Extract the (X, Y) coordinate from the center of the cell holding the provided text.  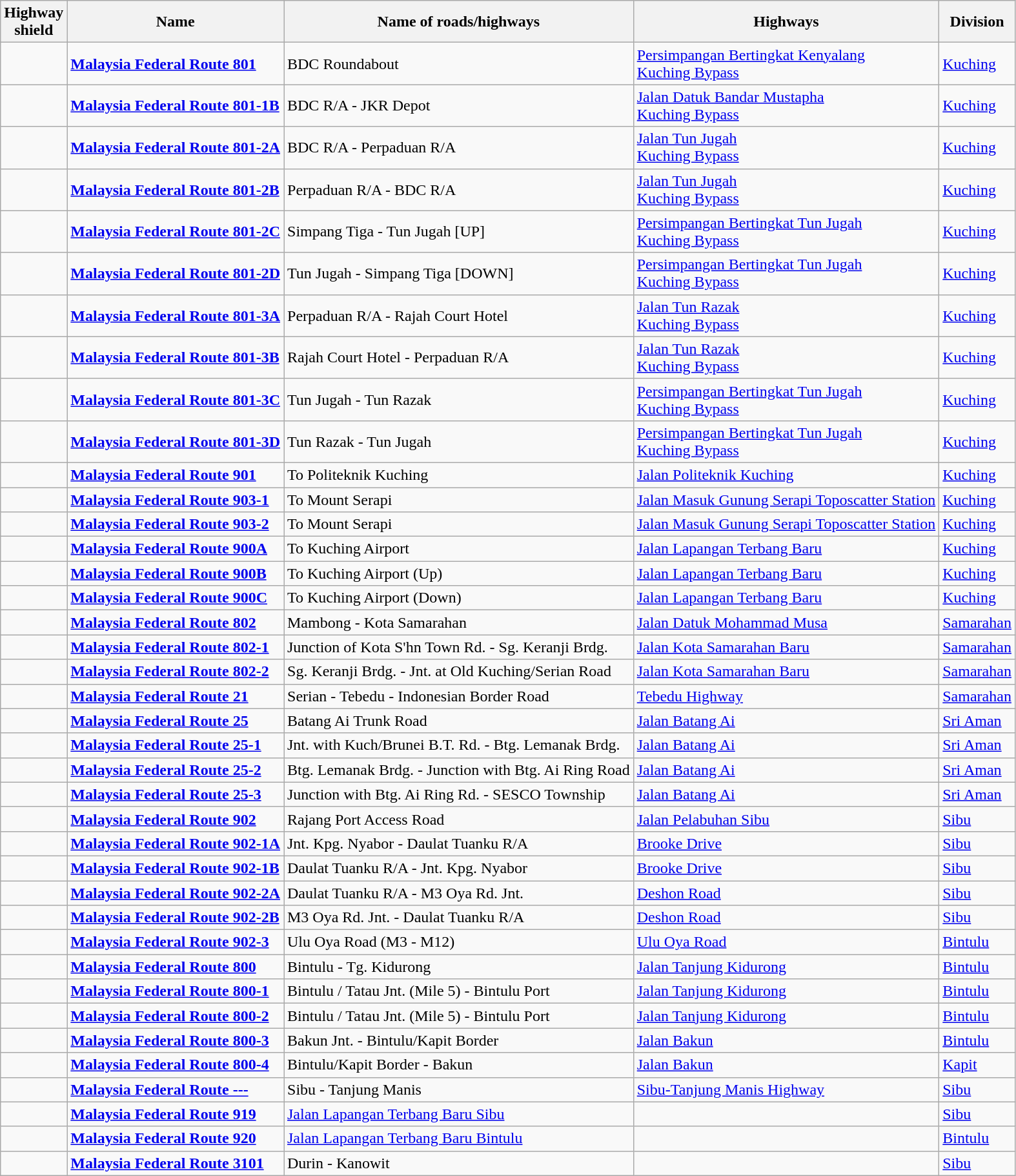
Durin - Kanowit (459, 1163)
Malaysia Federal Route 802 (176, 623)
Malaysia Federal Route 902 (176, 819)
Bintulu/Kapit Border - Bakun (459, 1065)
Malaysia Federal Route 801-2B (176, 190)
Malaysia Federal Route 801-2C (176, 231)
Malaysia Federal Route 802-1 (176, 647)
Malaysia Federal Route 800 (176, 967)
Daulat Tuanku R/A - M3 Oya Rd. Jnt. (459, 893)
Tun Jugah - Simpang Tiga [DOWN] (459, 274)
Bintulu - Tg. Kidurong (459, 967)
Highways (786, 22)
Malaysia Federal Route 801-3D (176, 442)
To Politeknik Kuching (459, 475)
Rajah Court Hotel - Perpaduan R/A (459, 358)
Jnt. with Kuch/Brunei B.T. Rd. - Btg. Lemanak Brdg. (459, 745)
Malaysia Federal Route 900B (176, 573)
Malaysia Federal Route 902-1B (176, 868)
Malaysia Federal Route 901 (176, 475)
Jalan Lapangan Terbang Baru Bintulu (459, 1139)
Tun Razak - Tun Jugah (459, 442)
Persimpangan Bertingkat KenyalangKuching Bypass (786, 63)
Batang Ai Trunk Road (459, 721)
To Kuching Airport (Up) (459, 573)
Ulu Oya Road (786, 942)
Perpaduan R/A - BDC R/A (459, 190)
Malaysia Federal Route 801-2A (176, 147)
Malaysia Federal Route 903-1 (176, 499)
Malaysia Federal Route 903-2 (176, 524)
BDC R/A - JKR Depot (459, 106)
Name of roads/highways (459, 22)
Malaysia Federal Route 21 (176, 696)
Kapit (977, 1065)
Simpang Tiga - Tun Jugah [UP] (459, 231)
Malaysia Federal Route 902-2B (176, 918)
Mambong - Kota Samarahan (459, 623)
Malaysia Federal Route --- (176, 1089)
Malaysia Federal Route 920 (176, 1139)
Malaysia Federal Route 802-2 (176, 672)
Jnt. Kpg. Nyabor - Daulat Tuanku R/A (459, 843)
Jalan Pelabuhan Sibu (786, 819)
Malaysia Federal Route 902-2A (176, 893)
Sibu-Tanjung Manis Highway (786, 1089)
Malaysia Federal Route 800-3 (176, 1040)
Btg. Lemanak Brdg. - Junction with Btg. Ai Ring Road (459, 770)
Tebedu Highway (786, 696)
Malaysia Federal Route 900C (176, 598)
Jalan Datuk Bandar MustaphaKuching Bypass (786, 106)
Junction with Btg. Ai Ring Rd. - SESCO Township (459, 794)
Perpaduan R/A - Rajah Court Hotel (459, 315)
Malaysia Federal Route 801-3B (176, 358)
Malaysia Federal Route 25-1 (176, 745)
Tun Jugah - Tun Razak (459, 399)
Jalan Politeknik Kuching (786, 475)
Malaysia Federal Route 25 (176, 721)
Malaysia Federal Route 902-3 (176, 942)
To Kuching Airport (459, 549)
Malaysia Federal Route 800-2 (176, 1016)
Malaysia Federal Route 25-2 (176, 770)
Sibu - Tanjung Manis (459, 1089)
Name (176, 22)
Malaysia Federal Route 919 (176, 1114)
Junction of Kota S'hn Town Rd. - Sg. Keranji Brdg. (459, 647)
Malaysia Federal Route 800-4 (176, 1065)
Malaysia Federal Route 900A (176, 549)
Bakun Jnt. - Bintulu/Kapit Border (459, 1040)
Malaysia Federal Route 801-1B (176, 106)
Malaysia Federal Route 801 (176, 63)
Malaysia Federal Route 902-1A (176, 843)
BDC R/A - Perpaduan R/A (459, 147)
Malaysia Federal Route 25-3 (176, 794)
Ulu Oya Road (M3 - M12) (459, 942)
Malaysia Federal Route 801-3C (176, 399)
Malaysia Federal Route 3101 (176, 1163)
Malaysia Federal Route 800-1 (176, 991)
Sg. Keranji Brdg. - Jnt. at Old Kuching/Serian Road (459, 672)
Division (977, 22)
Jalan Lapangan Terbang Baru Sibu (459, 1114)
Daulat Tuanku R/A - Jnt. Kpg. Nyabor (459, 868)
Malaysia Federal Route 801-2D (176, 274)
Malaysia Federal Route 801-3A (176, 315)
Serian - Tebedu - Indonesian Border Road (459, 696)
M3 Oya Rd. Jnt. - Daulat Tuanku R/A (459, 918)
Jalan Datuk Mohammad Musa (786, 623)
Rajang Port Access Road (459, 819)
To Kuching Airport (Down) (459, 598)
BDC Roundabout (459, 63)
Highway shield (34, 22)
